Determine the [x, y] coordinate at the center of the cell enclosing the given text.  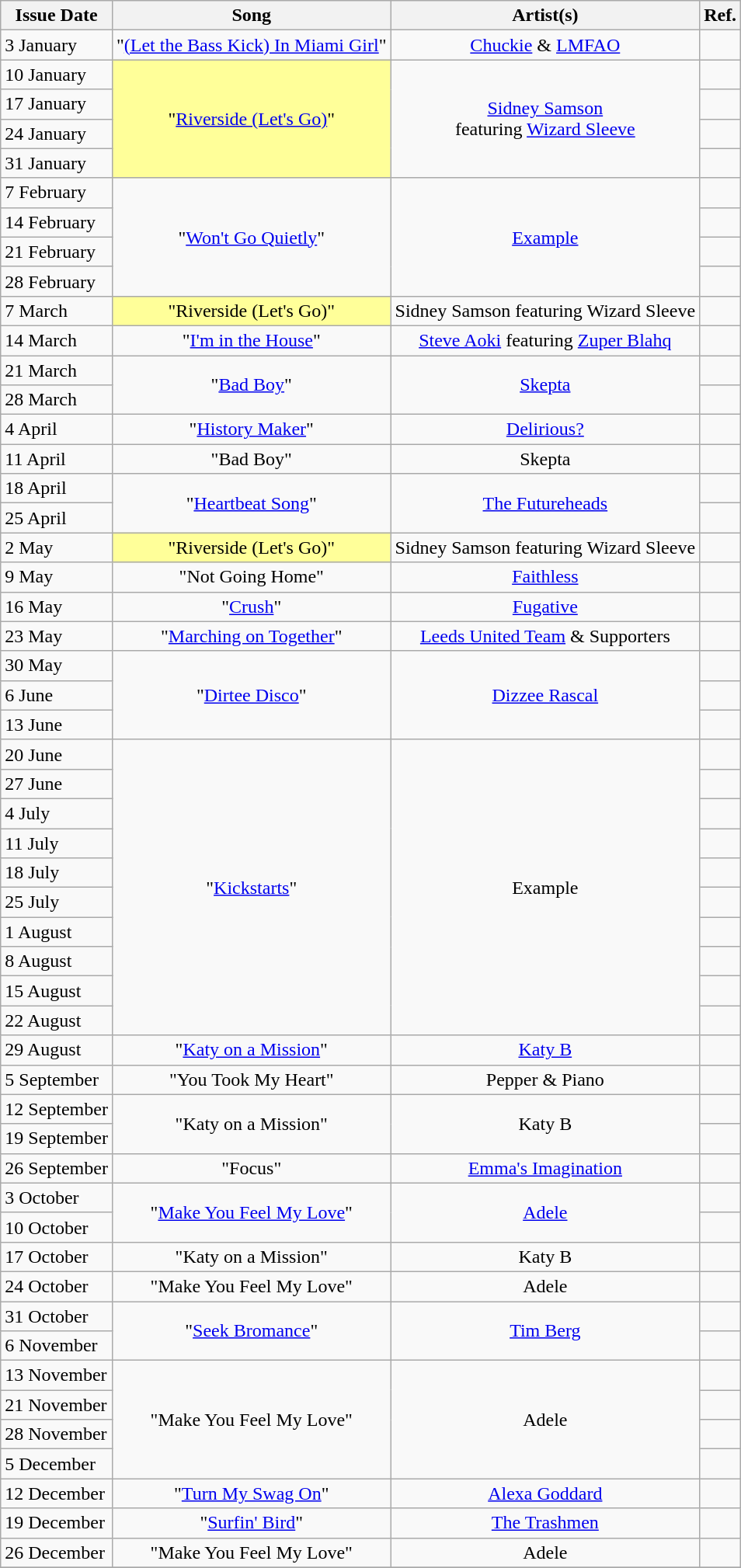
30 May [57, 666]
"Surfin' Bird" [252, 1523]
11 July [57, 843]
Emma's Imagination [545, 1168]
Pepper & Piano [545, 1080]
"Focus" [252, 1168]
The Trashmen [545, 1523]
7 March [57, 311]
4 July [57, 813]
"Turn My Swag On" [252, 1493]
10 October [57, 1227]
21 March [57, 370]
16 May [57, 607]
"Not Going Home" [252, 577]
Song [252, 16]
31 October [57, 1316]
17 January [57, 104]
24 October [57, 1286]
3 January [57, 45]
6 June [57, 695]
18 July [57, 873]
13 November [57, 1375]
25 July [57, 902]
"History Maker" [252, 429]
21 February [57, 252]
25 April [57, 518]
"Heartbeat Song" [252, 503]
The Futureheads [545, 503]
"(Let the Bass Kick) In Miami Girl" [252, 45]
11 April [57, 459]
9 May [57, 577]
Issue Date [57, 16]
"Won't Go Quietly" [252, 237]
10 January [57, 75]
Alexa Goddard [545, 1493]
24 January [57, 134]
"You Took My Heart" [252, 1080]
14 February [57, 222]
Chuckie & LMFAO [545, 45]
Fugative [545, 607]
Faithless [545, 577]
14 March [57, 340]
28 February [57, 281]
Delirious? [545, 429]
26 September [57, 1168]
Steve Aoki featuring Zuper Blahq [545, 340]
Artist(s) [545, 16]
15 August [57, 991]
23 May [57, 636]
Leeds United Team & Supporters [545, 636]
13 June [57, 725]
19 December [57, 1523]
"Crush" [252, 607]
"Kickstarts" [252, 887]
"Dirtee Disco" [252, 695]
Dizzee Rascal [545, 695]
7 February [57, 193]
"Seek Bromance" [252, 1331]
"I'm in the House" [252, 340]
27 June [57, 784]
5 September [57, 1080]
Ref. [721, 16]
28 March [57, 400]
18 April [57, 488]
12 September [57, 1109]
6 November [57, 1346]
19 September [57, 1139]
29 August [57, 1050]
4 April [57, 429]
Sidney Samsonfeaturing Wizard Sleeve [545, 119]
Tim Berg [545, 1331]
31 January [57, 163]
21 November [57, 1405]
3 October [57, 1198]
17 October [57, 1257]
28 November [57, 1434]
5 December [57, 1464]
1 August [57, 932]
8 August [57, 961]
"Marching on Together" [252, 636]
22 August [57, 1020]
2 May [57, 548]
12 December [57, 1493]
20 June [57, 754]
26 December [57, 1552]
